Identify which cell holds the provided text, then report its [X, Y] central coordinate. 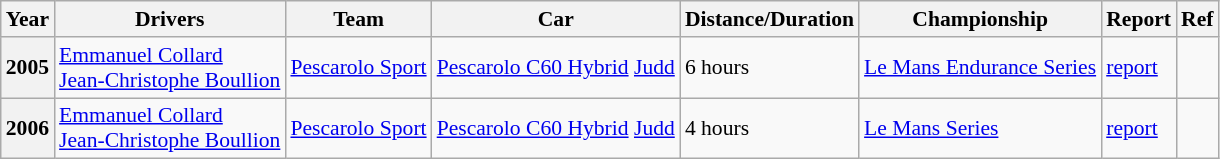
Championship [980, 19]
4 hours [770, 128]
Le Mans Series [980, 128]
Team [358, 19]
2005 [28, 68]
Car [556, 19]
Report [1138, 19]
6 hours [770, 68]
Ref [1197, 19]
Drivers [170, 19]
Distance/Duration [770, 19]
Year [28, 19]
Le Mans Endurance Series [980, 68]
2006 [28, 128]
